Identify which cell holds the provided text, then report its (X, Y) central coordinate. 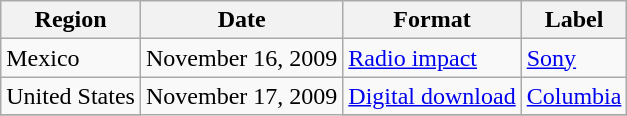
Radio impact (432, 58)
United States (71, 96)
Digital download (432, 96)
Region (71, 20)
November 17, 2009 (241, 96)
November 16, 2009 (241, 58)
Mexico (71, 58)
Columbia (574, 96)
Sony (574, 58)
Format (432, 20)
Label (574, 20)
Date (241, 20)
